Determine the [X, Y] coordinate at the center of the cell enclosing the given text.  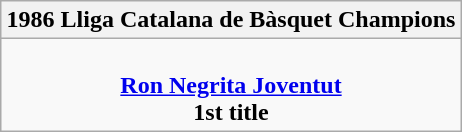
Ron Negrita Joventut 1st title [231, 85]
1986 Lliga Catalana de Bàsquet Champions [231, 20]
